Pinpoint the cell where the given text exists, returning its (x, y) midpoint coordinate. 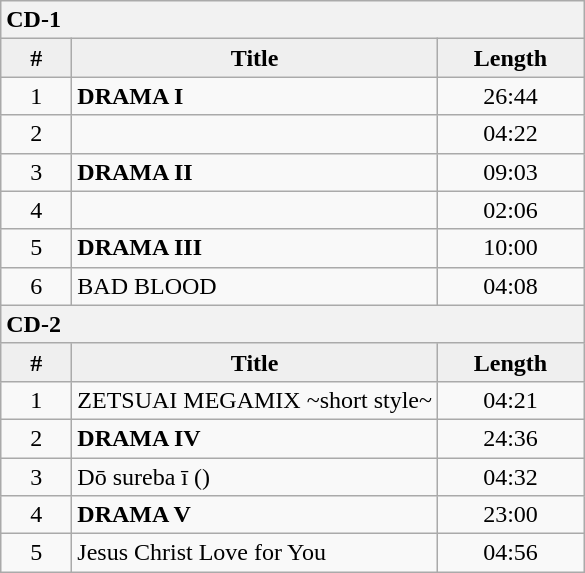
CD-1 (292, 20)
DRAMA I (255, 96)
6 (36, 286)
DRAMA III (255, 248)
04:22 (510, 134)
DRAMA II (255, 172)
04:32 (510, 477)
04:21 (510, 400)
23:00 (510, 515)
02:06 (510, 210)
Jesus Christ Love for You (255, 553)
ZETSUAI MEGAMIX ~short style~ (255, 400)
09:03 (510, 172)
10:00 (510, 248)
26:44 (510, 96)
DRAMA V (255, 515)
BAD BLOOD (255, 286)
DRAMA IV (255, 438)
CD-2 (292, 324)
Dō sureba ī () (255, 477)
24:36 (510, 438)
04:08 (510, 286)
04:56 (510, 553)
